Scan for the cell matching the given text and deliver its (X, Y) coordinate at center. 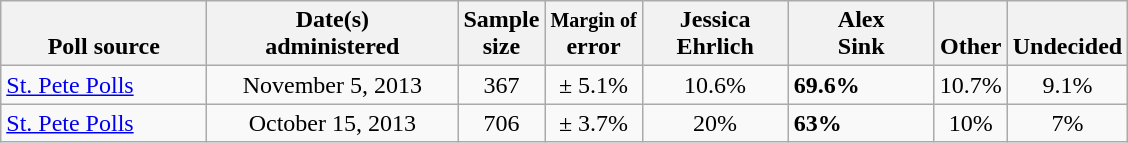
10% (970, 123)
JessicaEhrlich (715, 34)
Margin oferror (594, 34)
Other (970, 34)
9.1% (1067, 85)
Samplesize (502, 34)
Date(s)administered (332, 34)
November 5, 2013 (332, 85)
± 5.1% (594, 85)
Undecided (1067, 34)
706 (502, 123)
10.6% (715, 85)
AlexSink (861, 34)
367 (502, 85)
20% (715, 123)
10.7% (970, 85)
Poll source (104, 34)
69.6% (861, 85)
63% (861, 123)
7% (1067, 123)
± 3.7% (594, 123)
October 15, 2013 (332, 123)
